Scan for the cell matching the given text and deliver its (x, y) coordinate at center. 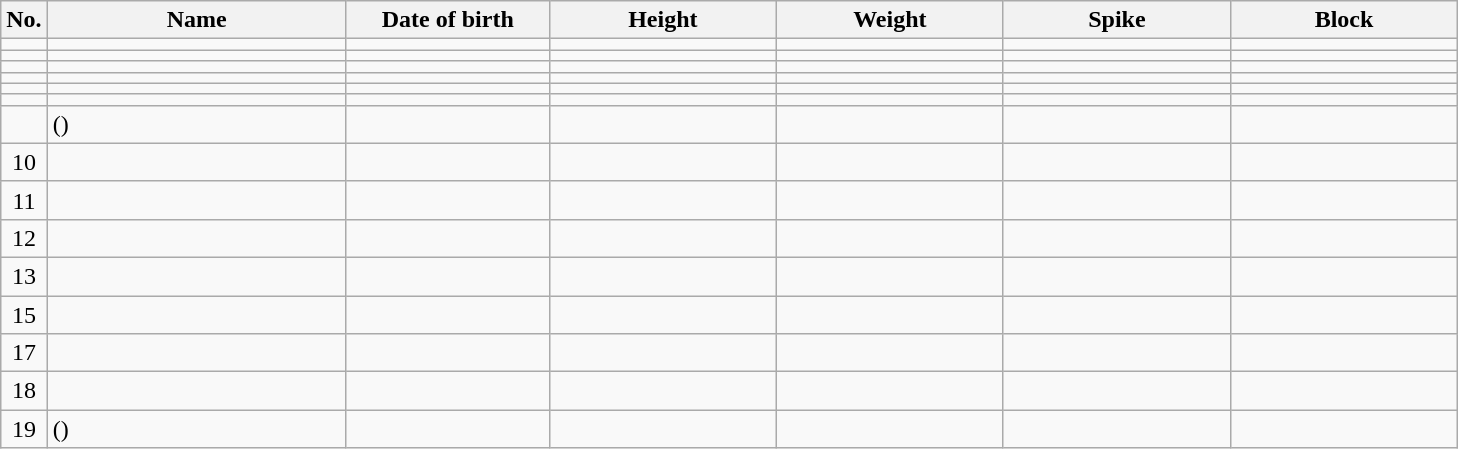
11 (24, 200)
Spike (1116, 20)
10 (24, 162)
Date of birth (448, 20)
15 (24, 315)
Block (1344, 20)
18 (24, 391)
19 (24, 429)
Height (662, 20)
No. (24, 20)
12 (24, 238)
Weight (890, 20)
Name (196, 20)
13 (24, 276)
17 (24, 353)
